Output the (X, Y) coordinate of the center of the cell containing the given text.  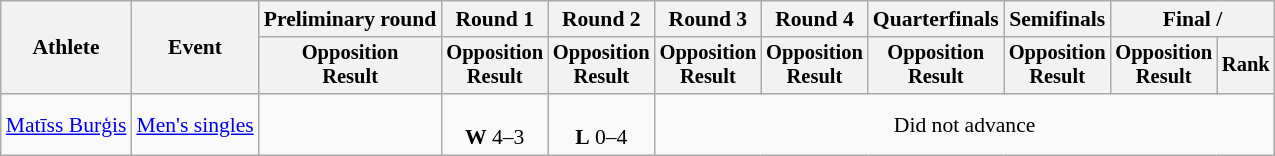
Round 4 (814, 19)
Men's singles (194, 124)
W 4–3 (494, 124)
Quarterfinals (936, 19)
Round 3 (708, 19)
Final / (1192, 19)
Rank (1246, 66)
Did not advance (965, 124)
Event (194, 48)
Semifinals (1058, 19)
Preliminary round (350, 19)
Athlete (66, 48)
Round 2 (602, 19)
Round 1 (494, 19)
L 0–4 (602, 124)
Matīss Burģis (66, 124)
